From the cell containing the given text, extract its center point as (x, y) coordinate. 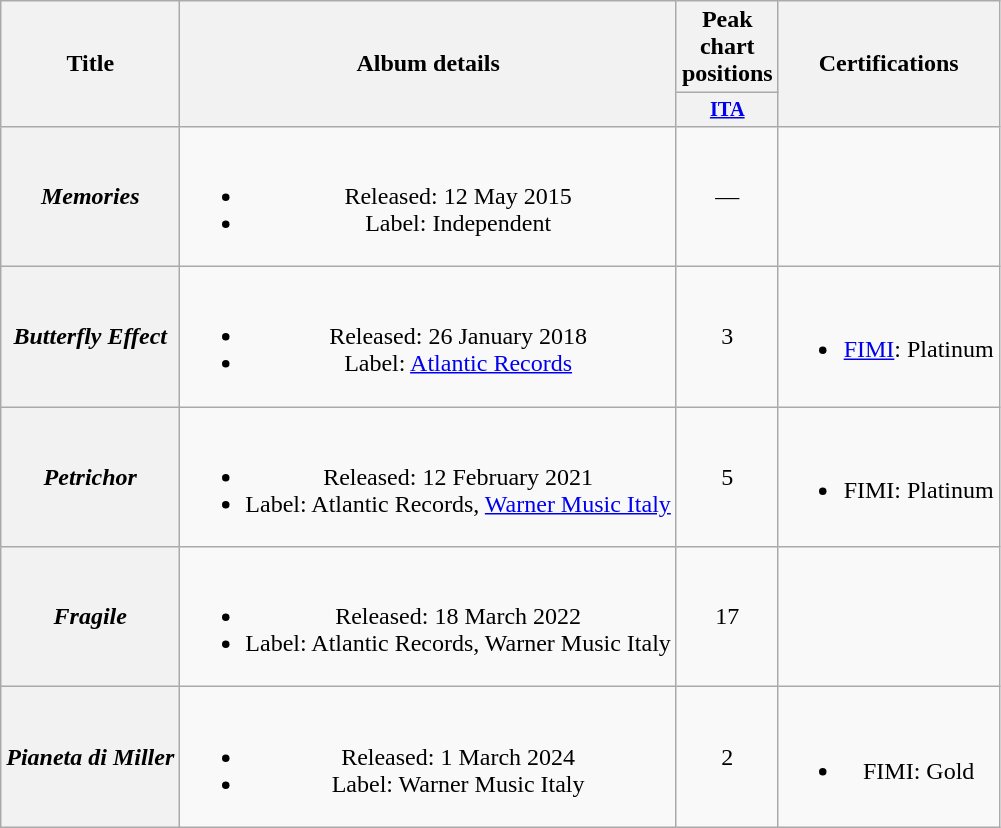
Certifications (888, 64)
Peak chart positions (727, 47)
3 (727, 337)
Released: 12 May 2015Label: Independent (428, 196)
ITA (727, 110)
Album details (428, 64)
Pianeta di Miller (90, 757)
Released: 18 March 2022Label: Atlantic Records, Warner Music Italy (428, 617)
— (727, 196)
2 (727, 757)
Released: 1 March 2024Label: Warner Music Italy (428, 757)
Released: 12 February 2021Label: Atlantic Records, Warner Music Italy (428, 477)
Butterfly Effect (90, 337)
Released: 26 January 2018Label: Atlantic Records (428, 337)
Fragile (90, 617)
Petrichor (90, 477)
FIMI: Gold (888, 757)
Title (90, 64)
17 (727, 617)
Memories (90, 196)
5 (727, 477)
